Determine the (X, Y) coordinate at the center of the cell enclosing the given text.  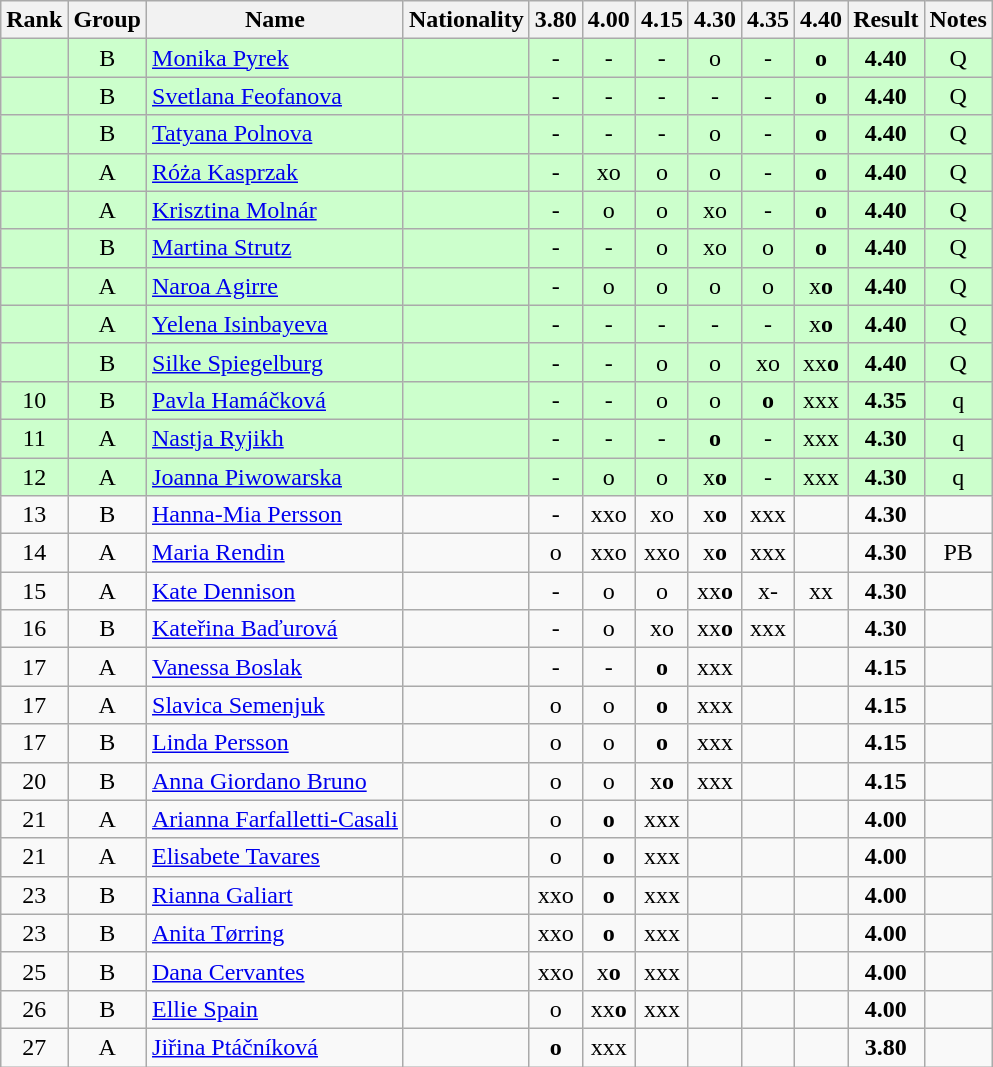
Nastja Ryjikh (276, 438)
Svetlana Feofanova (276, 96)
Yelena Isinbayeva (276, 324)
Hanna-Mia Persson (276, 515)
Tatyana Polnova (276, 134)
10 (34, 400)
Anna Giordano Bruno (276, 781)
Kateřina Baďurová (276, 629)
Ellie Spain (276, 1009)
Group (108, 20)
x- (768, 591)
Slavica Semenjuk (276, 705)
Joanna Piwowarska (276, 477)
Silke Spiegelburg (276, 362)
xx (822, 591)
Nationality (466, 20)
16 (34, 629)
Rank (34, 20)
Maria Rendin (276, 553)
Róża Kasprzak (276, 172)
Krisztina Molnár (276, 210)
Anita Tørring (276, 933)
Vanessa Boslak (276, 667)
Jiřina Ptáčníková (276, 1047)
Dana Cervantes (276, 971)
25 (34, 971)
26 (34, 1009)
Rianna Galiart (276, 895)
Monika Pyrek (276, 58)
Naroa Agirre (276, 286)
Kate Dennison (276, 591)
Arianna Farfalletti-Casali (276, 819)
Pavla Hamáčková (276, 400)
Result (886, 20)
11 (34, 438)
Martina Strutz (276, 248)
Elisabete Tavares (276, 857)
27 (34, 1047)
Name (276, 20)
12 (34, 477)
Notes (958, 20)
20 (34, 781)
15 (34, 591)
13 (34, 515)
PB (958, 553)
14 (34, 553)
Linda Persson (276, 743)
